Locate the cell with the specified text and output its [x, y] center coordinate. 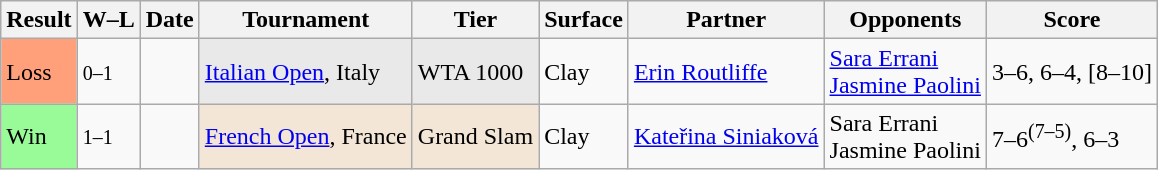
Surface [584, 20]
Loss [39, 72]
Tier [475, 20]
WTA 1000 [475, 72]
Partner [726, 20]
Italian Open, Italy [306, 72]
7–6(7–5), 6–3 [1072, 136]
French Open, France [306, 136]
0–1 [108, 72]
W–L [108, 20]
Tournament [306, 20]
Result [39, 20]
Score [1072, 20]
Erin Routliffe [726, 72]
Opponents [905, 20]
3–6, 6–4, [8–10] [1072, 72]
Win [39, 136]
Grand Slam [475, 136]
Kateřina Siniaková [726, 136]
Date [170, 20]
1–1 [108, 136]
